Pinpoint the cell where the given text exists, returning its (X, Y) midpoint coordinate. 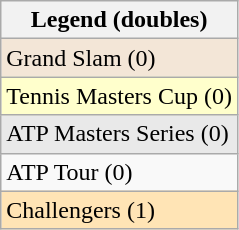
Challengers (1) (120, 210)
ATP Tour (0) (120, 172)
Tennis Masters Cup (0) (120, 96)
ATP Masters Series (0) (120, 134)
Legend (doubles) (120, 20)
Grand Slam (0) (120, 58)
